Scan for the cell matching the given text and deliver its (X, Y) coordinate at center. 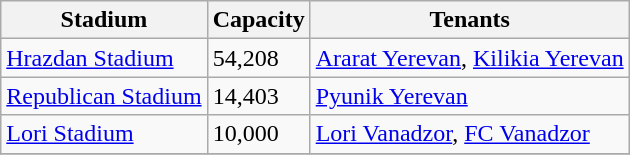
Stadium (104, 20)
Hrazdan Stadium (104, 58)
Lori Stadium (104, 134)
14,403 (258, 96)
Lori Vanadzor, FC Vanadzor (470, 134)
Ararat Yerevan, Kilikia Yerevan (470, 58)
Pyunik Yerevan (470, 96)
Republican Stadium (104, 96)
Tenants (470, 20)
10,000 (258, 134)
54,208 (258, 58)
Capacity (258, 20)
